Pinpoint the cell where the given text exists, returning its [x, y] midpoint coordinate. 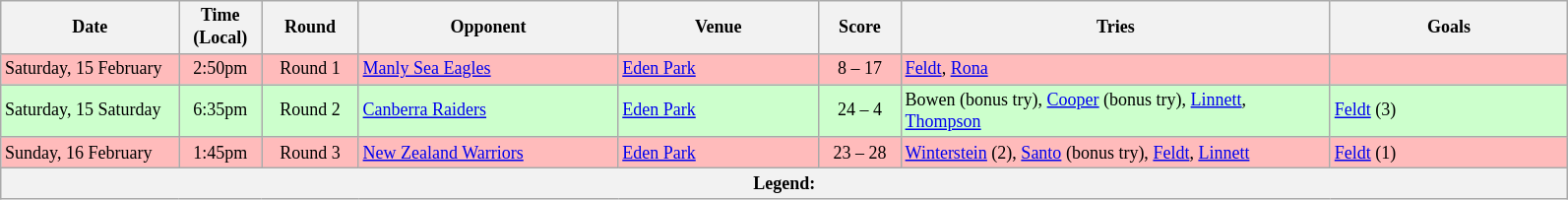
Winterstein (2), Santo (bonus try), Feldt, Linnett [1115, 152]
Sunday, 16 February [91, 152]
Round 3 [311, 152]
1:45pm [220, 152]
Saturday, 15 Saturday [91, 111]
Tries [1115, 28]
Bowen (bonus try), Cooper (bonus try), Linnett, Thompson [1115, 111]
Feldt, Rona [1115, 69]
Round [311, 28]
Canberra Raiders [488, 111]
Score [860, 28]
Date [91, 28]
Legend: [784, 183]
Opponent [488, 28]
23 – 28 [860, 152]
New Zealand Warriors [488, 152]
Feldt (1) [1449, 152]
Goals [1449, 28]
Venue [719, 28]
24 – 4 [860, 111]
Round 1 [311, 69]
Manly Sea Eagles [488, 69]
8 – 17 [860, 69]
Feldt (3) [1449, 111]
2:50pm [220, 69]
6:35pm [220, 111]
Saturday, 15 February [91, 69]
Time (Local) [220, 28]
Round 2 [311, 111]
